Provide the [X, Y] coordinate of the cell's center where the given text is located.  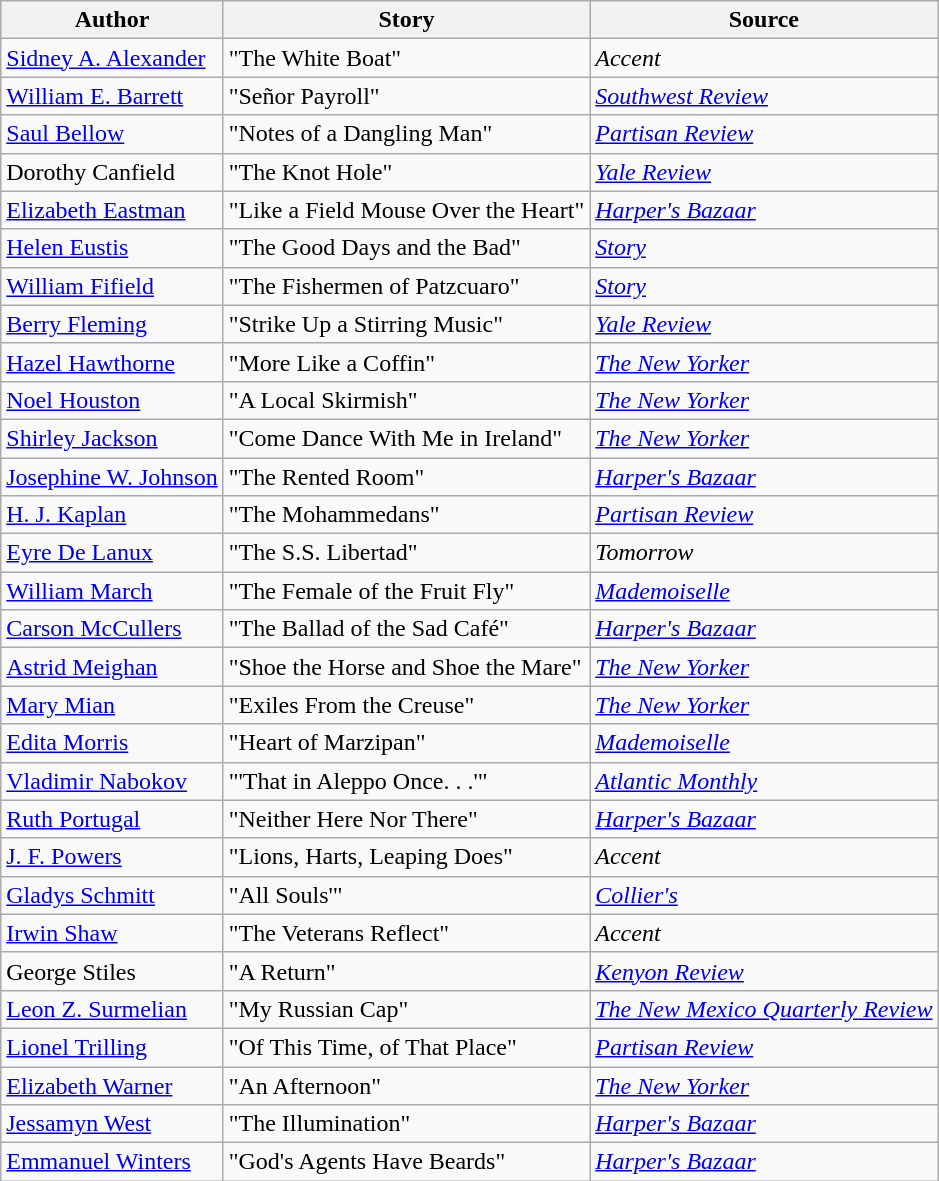
"The Female of the Fruit Fly" [406, 591]
"Heart of Marzipan" [406, 743]
"A Return" [406, 971]
"Neither Here Nor There" [406, 819]
Kenyon Review [764, 971]
Emmanuel Winters [112, 1162]
Helen Eustis [112, 248]
Vladimir Nabokov [112, 781]
Elizabeth Warner [112, 1085]
Sidney A. Alexander [112, 58]
The New Mexico Quarterly Review [764, 1009]
"Lions, Harts, Leaping Does" [406, 857]
William E. Barrett [112, 96]
"The Illumination" [406, 1124]
"More Like a Coffin" [406, 362]
"The Mohammedans" [406, 515]
Mary Mian [112, 705]
"An Afternoon" [406, 1085]
Eyre De Lanux [112, 553]
Carson McCullers [112, 629]
"Of This Time, of That Place" [406, 1047]
"The White Boat" [406, 58]
Dorothy Canfield [112, 172]
"The Good Days and the Bad" [406, 248]
Elizabeth Eastman [112, 210]
Collier's [764, 895]
Josephine W. Johnson [112, 477]
"The Veterans Reflect" [406, 933]
Lionel Trilling [112, 1047]
"The Rented Room" [406, 477]
"God's Agents Have Beards" [406, 1162]
Astrid Meighan [112, 667]
Author [112, 20]
Hazel Hawthorne [112, 362]
"The Knot Hole" [406, 172]
Source [764, 20]
"Strike Up a Stirring Music" [406, 324]
George Stiles [112, 971]
Berry Fleming [112, 324]
Noel Houston [112, 400]
"Shoe the Horse and Shoe the Mare" [406, 667]
William March [112, 591]
"The Fishermen of Patzcuaro" [406, 286]
"Exiles From the Creuse" [406, 705]
Gladys Schmitt [112, 895]
"A Local Skirmish" [406, 400]
"Notes of a Dangling Man" [406, 134]
"Señor Payroll" [406, 96]
Saul Bellow [112, 134]
Irwin Shaw [112, 933]
Southwest Review [764, 96]
"The Ballad of the Sad Café" [406, 629]
"My Russian Cap" [406, 1009]
Edita Morris [112, 743]
"All Souls'" [406, 895]
"Like a Field Mouse Over the Heart" [406, 210]
H. J. Kaplan [112, 515]
Atlantic Monthly [764, 781]
Jessamyn West [112, 1124]
Tomorrow [764, 553]
Ruth Portugal [112, 819]
Shirley Jackson [112, 438]
Leon Z. Surmelian [112, 1009]
"The S.S. Libertad" [406, 553]
"'That in Aleppo Once. . .'" [406, 781]
"Come Dance With Me in Ireland" [406, 438]
William Fifield [112, 286]
J. F. Powers [112, 857]
